Search for the cell housing the specified text and yield its (X, Y) center coordinate. 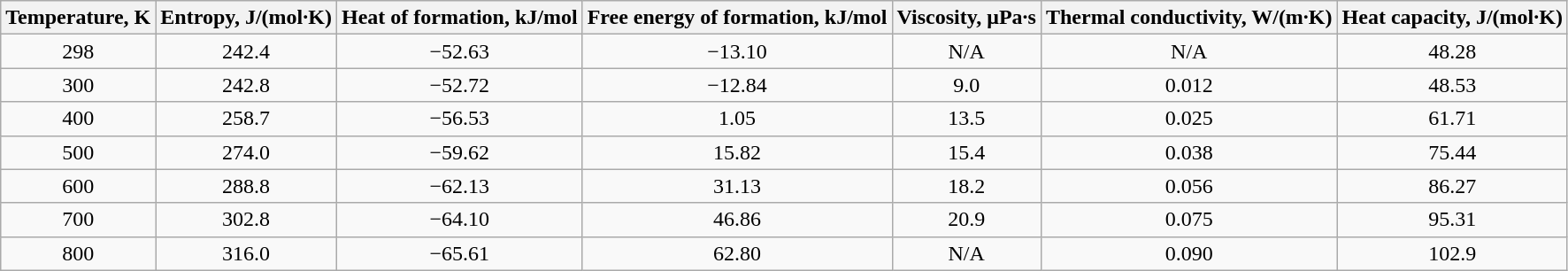
18.2 (966, 186)
Heat of formation, kJ/mol (459, 18)
242.8 (246, 85)
302.8 (246, 220)
−52.63 (459, 51)
0.056 (1189, 186)
0.075 (1189, 220)
−62.13 (459, 186)
500 (78, 152)
0.025 (1189, 119)
0.090 (1189, 253)
298 (78, 51)
−65.61 (459, 253)
400 (78, 119)
0.012 (1189, 85)
316.0 (246, 253)
9.0 (966, 85)
800 (78, 253)
15.4 (966, 152)
600 (78, 186)
0.038 (1189, 152)
288.8 (246, 186)
242.4 (246, 51)
62.80 (737, 253)
75.44 (1452, 152)
Free energy of formation, kJ/mol (737, 18)
Thermal conductivity, W/(m·K) (1189, 18)
300 (78, 85)
13.5 (966, 119)
46.86 (737, 220)
61.71 (1452, 119)
Entropy, J/(mol·K) (246, 18)
15.82 (737, 152)
258.7 (246, 119)
86.27 (1452, 186)
−56.53 (459, 119)
Temperature, K (78, 18)
Heat capacity, J/(mol·K) (1452, 18)
48.53 (1452, 85)
Viscosity, μPa·s (966, 18)
−59.62 (459, 152)
−64.10 (459, 220)
95.31 (1452, 220)
−13.10 (737, 51)
−12.84 (737, 85)
31.13 (737, 186)
274.0 (246, 152)
20.9 (966, 220)
102.9 (1452, 253)
48.28 (1452, 51)
−52.72 (459, 85)
700 (78, 220)
1.05 (737, 119)
